Output the [X, Y] coordinate of the center of the cell containing the given text.  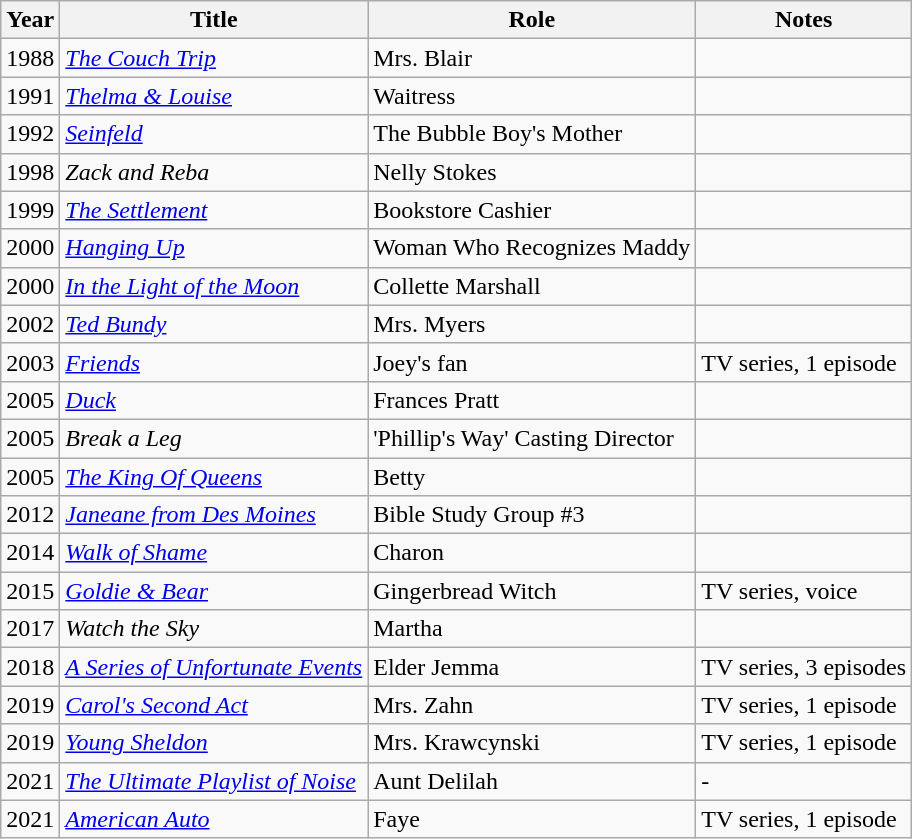
Woman Who Recognizes Maddy [532, 248]
TV series, 3 episodes [804, 667]
- [804, 781]
Friends [214, 362]
1988 [30, 58]
Janeane from Des Moines [214, 515]
The King Of Queens [214, 477]
Role [532, 20]
Joey's fan [532, 362]
Young Sheldon [214, 743]
In the Light of the Moon [214, 286]
The Bubble Boy's Mother [532, 134]
2015 [30, 591]
Duck [214, 400]
1999 [30, 210]
Break a Leg [214, 438]
2002 [30, 324]
Zack and Reba [214, 172]
Waitress [532, 96]
Frances Pratt [532, 400]
1992 [30, 134]
2003 [30, 362]
2014 [30, 553]
Martha [532, 629]
Collette Marshall [532, 286]
Charon [532, 553]
2017 [30, 629]
Bookstore Cashier [532, 210]
American Auto [214, 819]
Mrs. Krawcynski [532, 743]
Hanging Up [214, 248]
Title [214, 20]
Walk of Shame [214, 553]
Watch the Sky [214, 629]
Betty [532, 477]
Faye [532, 819]
Mrs. Blair [532, 58]
Bible Study Group #3 [532, 515]
Ted Bundy [214, 324]
Aunt Delilah [532, 781]
2018 [30, 667]
1998 [30, 172]
Thelma & Louise [214, 96]
The Ultimate Playlist of Noise [214, 781]
Mrs. Myers [532, 324]
TV series, voice [804, 591]
1991 [30, 96]
The Settlement [214, 210]
Carol's Second Act [214, 705]
Goldie & Bear [214, 591]
A Series of Unfortunate Events [214, 667]
Gingerbread Witch [532, 591]
The Couch Trip [214, 58]
Seinfeld [214, 134]
2012 [30, 515]
Notes [804, 20]
Elder Jemma [532, 667]
Nelly Stokes [532, 172]
Year [30, 20]
'Phillip's Way' Casting Director [532, 438]
Mrs. Zahn [532, 705]
